Identify which cell holds the provided text, then report its [x, y] central coordinate. 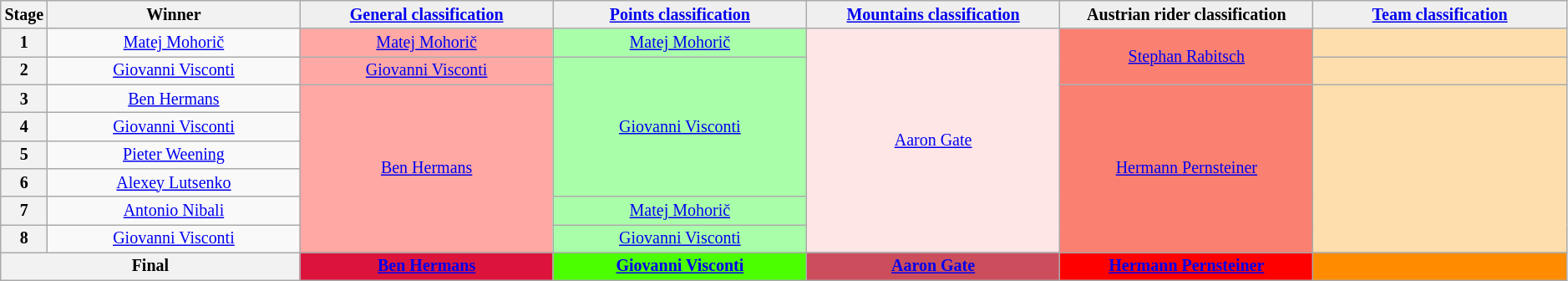
Final [150, 266]
7 [24, 211]
Stage [24, 15]
Austrian rider classification [1186, 15]
3 [24, 99]
Mountains classification [932, 15]
Winner [174, 15]
5 [24, 154]
Pieter Weening [174, 154]
Alexey Lutsenko [174, 182]
Antonio Nibali [174, 211]
Team classification [1440, 15]
Points classification [680, 15]
1 [24, 43]
4 [24, 127]
8 [24, 239]
6 [24, 182]
General classification [426, 15]
2 [24, 70]
Stephan Rabitsch [1186, 57]
